From the cell containing the given text, extract its center point as [X, Y] coordinate. 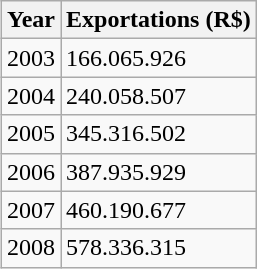
2004 [30, 96]
Year [30, 20]
460.190.677 [159, 210]
578.336.315 [159, 248]
2008 [30, 248]
166.065.926 [159, 58]
240.058.507 [159, 96]
345.316.502 [159, 134]
2005 [30, 134]
2003 [30, 58]
2007 [30, 210]
2006 [30, 172]
387.935.929 [159, 172]
Exportations (R$) [159, 20]
